Output the [x, y] coordinate of the center of the cell containing the given text.  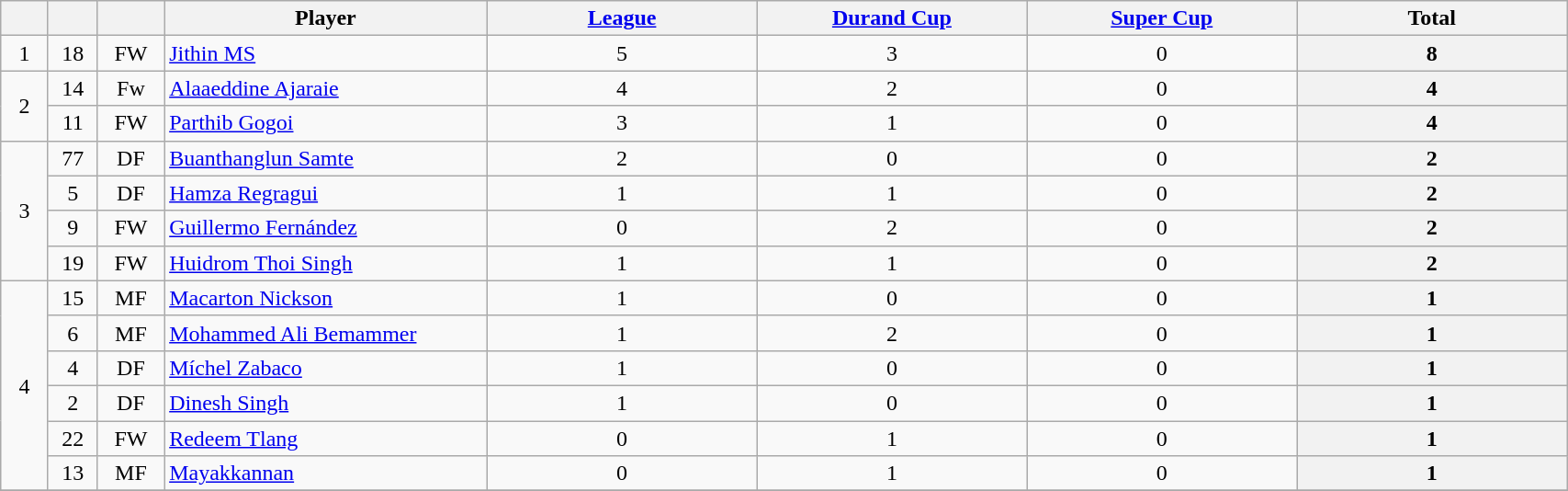
77 [73, 158]
Huidrom Thoi Singh [326, 263]
Hamza Regragui [326, 193]
Fw [130, 88]
19 [73, 263]
Míchel Zabaco [326, 368]
15 [73, 298]
6 [73, 333]
Alaaeddine Ajaraie [326, 88]
Jithin MS [326, 53]
Parthib Gogoi [326, 123]
Mayakkannan [326, 474]
9 [73, 228]
13 [73, 474]
18 [73, 53]
Durand Cup [892, 18]
Super Cup [1162, 18]
League [622, 18]
Player [326, 18]
Total [1432, 18]
14 [73, 88]
Guillermo Fernández [326, 228]
11 [73, 123]
Dinesh Singh [326, 403]
Buanthanglun Samte [326, 158]
8 [1432, 53]
22 [73, 439]
Mohammed Ali Bemammer [326, 333]
Redeem Tlang [326, 439]
Macarton Nickson [326, 298]
